Detect which cell encompasses the target text, then output its (X, Y) center coordinate. 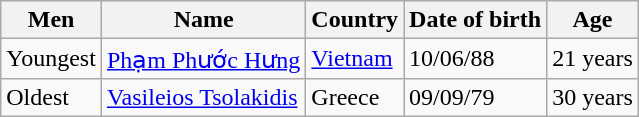
Phạm Phước Hưng (203, 59)
30 years (593, 97)
Greece (355, 97)
Vasileios Tsolakidis (203, 97)
Youngest (52, 59)
Oldest (52, 97)
Men (52, 20)
10/06/88 (476, 59)
Age (593, 20)
Vietnam (355, 59)
21 years (593, 59)
Country (355, 20)
Name (203, 20)
Date of birth (476, 20)
09/09/79 (476, 97)
